For the text-containing cell, return its midpoint in [X, Y] coordinate format. 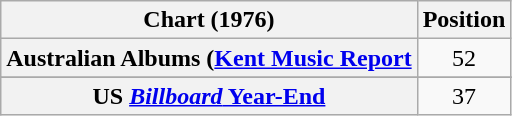
US Billboard Year-End [209, 96]
37 [464, 96]
Australian Albums (Kent Music Report [209, 58]
52 [464, 58]
Chart (1976) [209, 20]
Position [464, 20]
